From the cell containing the given text, extract its center point as [X, Y] coordinate. 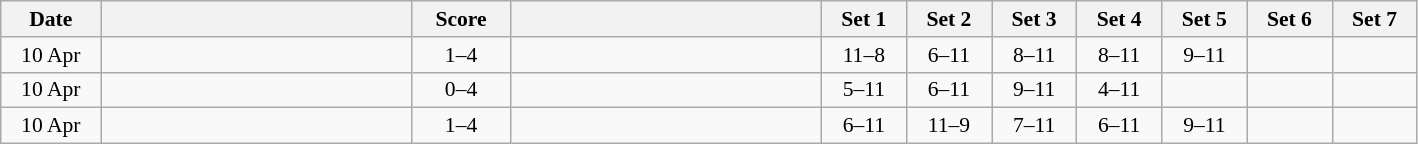
Set 6 [1290, 19]
11–9 [948, 126]
5–11 [864, 90]
Set 2 [948, 19]
7–11 [1034, 126]
Score [461, 19]
Set 3 [1034, 19]
Set 5 [1204, 19]
0–4 [461, 90]
Set 7 [1374, 19]
Set 4 [1120, 19]
Set 1 [864, 19]
4–11 [1120, 90]
Date [51, 19]
11–8 [864, 55]
